Return the [X, Y] coordinate for the center point of the cell that contains the specified text.  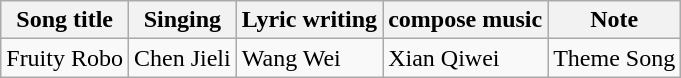
Note [614, 20]
Lyric writing [309, 20]
compose music [466, 20]
Song title [65, 20]
Singing [183, 20]
Wang Wei [309, 58]
Xian Qiwei [466, 58]
Theme Song [614, 58]
Chen Jieli [183, 58]
Fruity Robo [65, 58]
